Identify which cell holds the provided text, then report its (x, y) central coordinate. 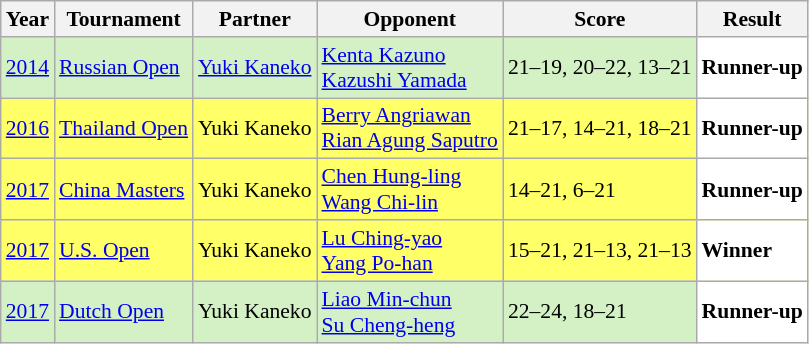
Thailand Open (124, 128)
Chen Hung-ling Wang Chi-lin (409, 190)
Score (600, 19)
Dutch Open (124, 312)
Liao Min-chun Su Cheng-heng (409, 312)
Partner (254, 19)
Lu Ching-yao Yang Po-han (409, 250)
22–24, 18–21 (600, 312)
2016 (28, 128)
2014 (28, 68)
Kenta Kazuno Kazushi Yamada (409, 68)
Year (28, 19)
21–19, 20–22, 13–21 (600, 68)
Result (752, 19)
Opponent (409, 19)
15–21, 21–13, 21–13 (600, 250)
Russian Open (124, 68)
China Masters (124, 190)
Berry Angriawan Rian Agung Saputro (409, 128)
U.S. Open (124, 250)
Winner (752, 250)
21–17, 14–21, 18–21 (600, 128)
Tournament (124, 19)
14–21, 6–21 (600, 190)
